Provide the (x, y) coordinate of the cell's center where the given text is located.  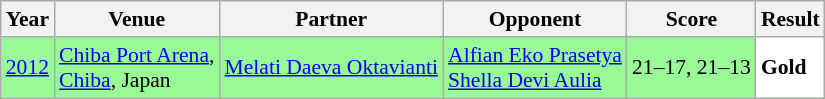
Year (28, 19)
Score (692, 19)
21–17, 21–13 (692, 68)
Opponent (535, 19)
2012 (28, 68)
Alfian Eko Prasetya Shella Devi Aulia (535, 68)
Result (790, 19)
Gold (790, 68)
Melati Daeva Oktavianti (331, 68)
Partner (331, 19)
Chiba Port Arena,Chiba, Japan (136, 68)
Venue (136, 19)
